Scan for the cell matching the given text and deliver its (X, Y) coordinate at center. 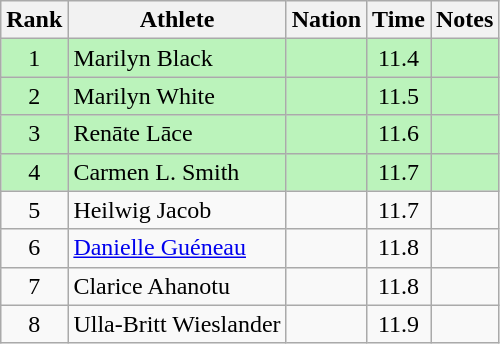
Rank (34, 20)
Renāte Lāce (177, 134)
2 (34, 96)
Ulla-Britt Wieslander (177, 324)
Danielle Guéneau (177, 248)
Clarice Ahanotu (177, 286)
Nation (326, 20)
7 (34, 286)
11.9 (399, 324)
8 (34, 324)
11.6 (399, 134)
Time (399, 20)
3 (34, 134)
11.5 (399, 96)
Notes (464, 20)
Marilyn White (177, 96)
Athlete (177, 20)
Marilyn Black (177, 58)
1 (34, 58)
11.4 (399, 58)
5 (34, 210)
4 (34, 172)
Heilwig Jacob (177, 210)
Carmen L. Smith (177, 172)
6 (34, 248)
